Extract the (x, y) coordinate from the center of the cell holding the provided text.  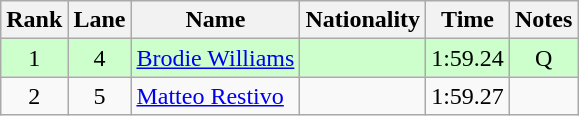
2 (34, 96)
1 (34, 58)
Rank (34, 20)
Notes (543, 20)
Nationality (363, 20)
1:59.27 (468, 96)
Matteo Restivo (216, 96)
5 (100, 96)
Name (216, 20)
Time (468, 20)
Lane (100, 20)
4 (100, 58)
Q (543, 58)
Brodie Williams (216, 58)
1:59.24 (468, 58)
